Return (X, Y) of the center of cell containing provided text 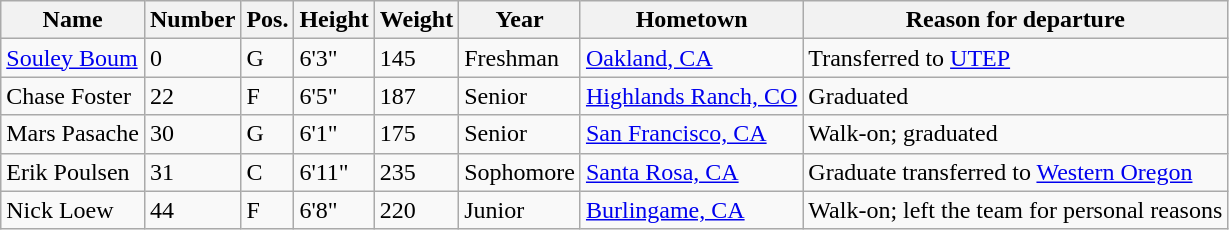
Nick Loew (73, 210)
Walk-on; graduated (1016, 134)
Oakland, CA (691, 58)
6'11" (334, 172)
Souley Boum (73, 58)
31 (192, 172)
175 (416, 134)
Weight (416, 20)
Junior (520, 210)
30 (192, 134)
6'8" (334, 210)
Erik Poulsen (73, 172)
235 (416, 172)
Pos. (268, 20)
Freshman (520, 58)
Reason for departure (1016, 20)
Walk-on; left the team for personal reasons (1016, 210)
Height (334, 20)
145 (416, 58)
Sophomore (520, 172)
187 (416, 96)
San Francisco, CA (691, 134)
Highlands Ranch, CO (691, 96)
C (268, 172)
6'5" (334, 96)
Graduate transferred to Western Oregon (1016, 172)
Year (520, 20)
Burlingame, CA (691, 210)
220 (416, 210)
Number (192, 20)
22 (192, 96)
Transferred to UTEP (1016, 58)
Hometown (691, 20)
Mars Pasache (73, 134)
0 (192, 58)
Santa Rosa, CA (691, 172)
Graduated (1016, 96)
Chase Foster (73, 96)
44 (192, 210)
6'3" (334, 58)
6'1" (334, 134)
Name (73, 20)
